For the text-containing cell, return its midpoint in (x, y) coordinate format. 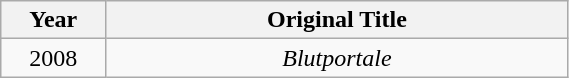
Original Title (337, 20)
Year (54, 20)
2008 (54, 58)
Blutportale (337, 58)
